Provide the [x, y] coordinate of the cell's center where the given text is located.  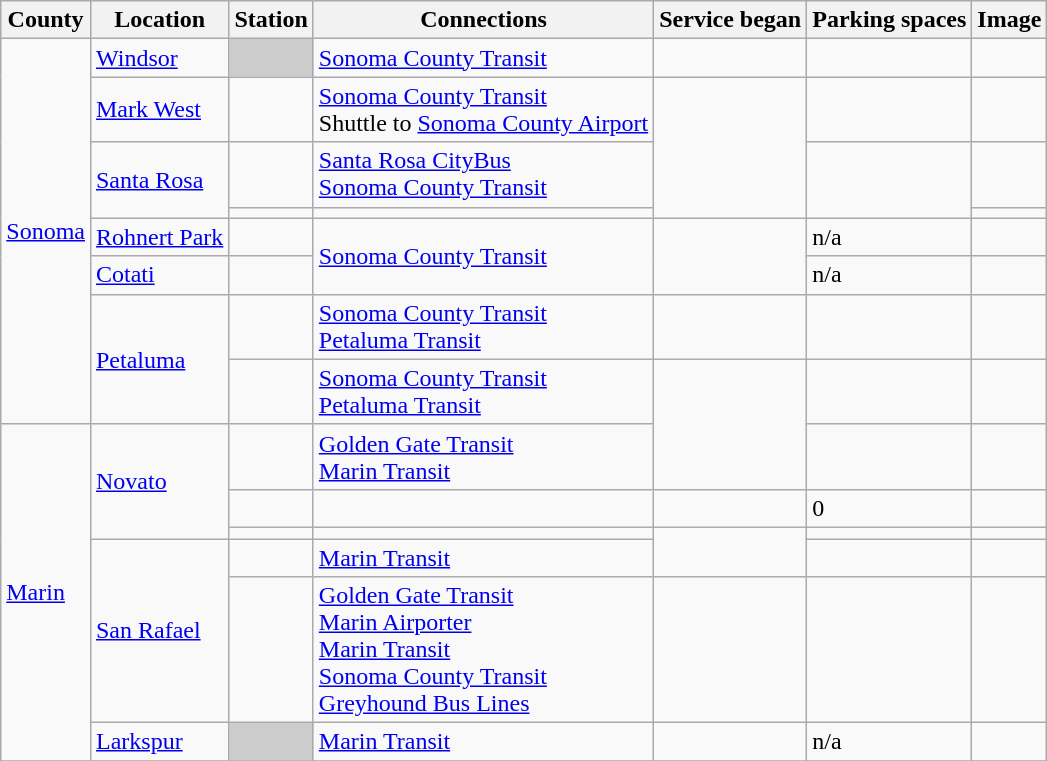
Connections [483, 20]
Marin [46, 592]
Golden Gate Transit Marin Transit [483, 456]
Sonoma [46, 232]
Santa Rosa [159, 180]
Image [1010, 20]
Mark West [159, 110]
Petaluma [159, 359]
Station [271, 20]
Location [159, 20]
Novato [159, 481]
Windsor [159, 58]
County [46, 20]
Rohnert Park [159, 237]
Cotati [159, 275]
Sonoma County Transit Shuttle to Sonoma County Airport [483, 110]
Parking spaces [890, 20]
San Rafael [159, 630]
Santa Rosa CityBus Sonoma County Transit [483, 174]
Service began [730, 20]
Larkspur [159, 742]
Golden Gate Transit Marin Airporter Marin Transit Sonoma County Transit Greyhound Bus Lines [483, 650]
0 [890, 508]
